Find where the given text appears and provide that cell's center as [X, Y] coordinate. 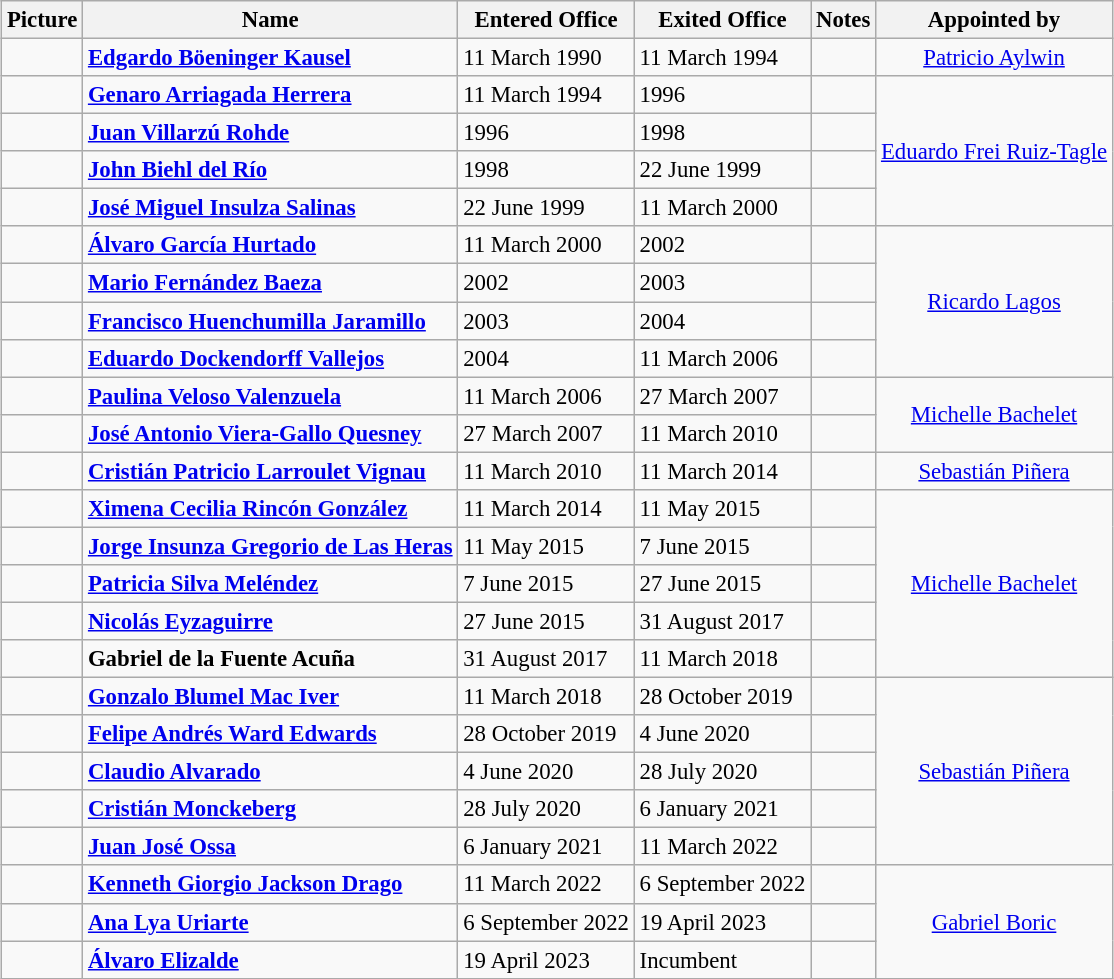
Kenneth Giorgio Jackson Drago [270, 885]
Gabriel de la Fuente Acuña [270, 659]
Francisco Huenchumilla Jaramillo [270, 321]
Appointed by [994, 20]
Claudio Alvarado [270, 772]
Name [270, 20]
Gabriel Boric [994, 922]
Entered Office [546, 20]
Álvaro García Hurtado [270, 245]
Patricia Silva Meléndez [270, 584]
Paulina Veloso Valenzuela [270, 396]
11 March 1990 [546, 58]
Gonzalo Blumel Mac Iver [270, 697]
Mario Fernández Baeza [270, 283]
Felipe Andrés Ward Edwards [270, 734]
José Antonio Viera-Gallo Quesney [270, 433]
Cristián Patricio Larroulet Vignau [270, 471]
Notes [844, 20]
Juan Villarzú Rohde [270, 133]
José Miguel Insulza Salinas [270, 208]
Picture [42, 20]
Jorge Insunza Gregorio de Las Heras [270, 546]
Incumbent [722, 960]
Edgardo Böeninger Kausel [270, 58]
Patricio Aylwin [994, 58]
Ana Lya Uriarte [270, 922]
Ximena Cecilia Rincón González [270, 509]
Eduardo Frei Ruiz-Tagle [994, 151]
Eduardo Dockendorff Vallejos [270, 358]
Genaro Arriagada Herrera [270, 95]
Ricardo Lagos [994, 301]
Nicolás Eyzaguirre [270, 621]
John Biehl del Río [270, 170]
Cristián Monckeberg [270, 809]
Álvaro Elizalde [270, 960]
Exited Office [722, 20]
Juan José Ossa [270, 847]
